Return the (X, Y) coordinate for the center point of the cell that contains the specified text.  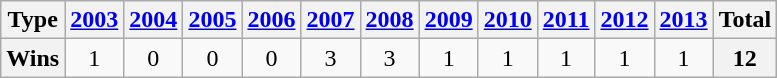
2009 (448, 20)
2012 (624, 20)
2013 (684, 20)
2005 (212, 20)
2011 (566, 20)
Wins (33, 58)
Type (33, 20)
2006 (272, 20)
Total (745, 20)
12 (745, 58)
2010 (508, 20)
2008 (390, 20)
2004 (154, 20)
2003 (94, 20)
2007 (330, 20)
